From the cell containing the given text, extract its center point as (x, y) coordinate. 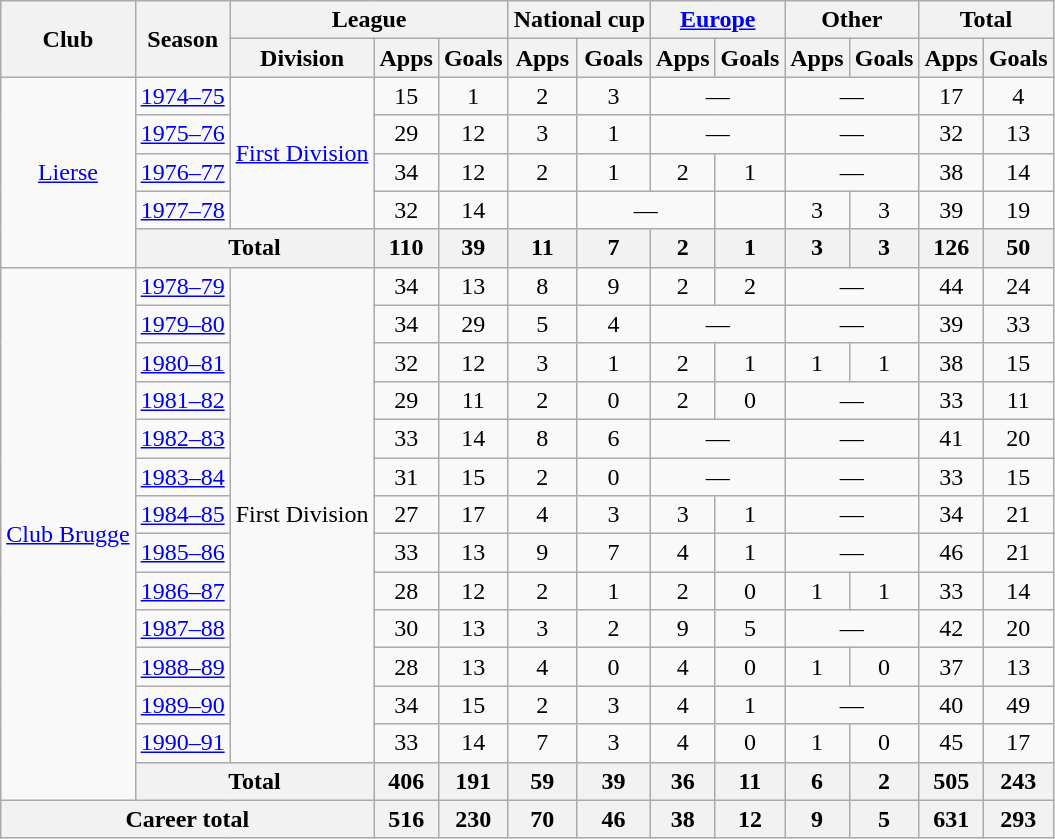
1986–87 (182, 591)
1977–78 (182, 210)
19 (1018, 210)
1987–88 (182, 629)
1981–82 (182, 400)
1983–84 (182, 477)
Lierse (68, 172)
1976–77 (182, 172)
Other (852, 20)
1978–79 (182, 286)
191 (473, 781)
1980–81 (182, 362)
50 (1018, 248)
1985–86 (182, 553)
1979–80 (182, 324)
30 (406, 629)
59 (542, 781)
631 (951, 819)
National cup (579, 20)
1975–76 (182, 134)
Club (68, 39)
1989–90 (182, 705)
36 (683, 781)
44 (951, 286)
1990–91 (182, 743)
45 (951, 743)
230 (473, 819)
Season (182, 39)
24 (1018, 286)
505 (951, 781)
1982–83 (182, 438)
110 (406, 248)
516 (406, 819)
293 (1018, 819)
49 (1018, 705)
406 (406, 781)
1974–75 (182, 96)
126 (951, 248)
Career total (188, 819)
Club Brugge (68, 534)
1984–85 (182, 515)
40 (951, 705)
42 (951, 629)
31 (406, 477)
Europe (718, 20)
League (369, 20)
70 (542, 819)
27 (406, 515)
Division (302, 58)
1988–89 (182, 667)
37 (951, 667)
41 (951, 438)
243 (1018, 781)
